Search for the cell housing the specified text and yield its (X, Y) center coordinate. 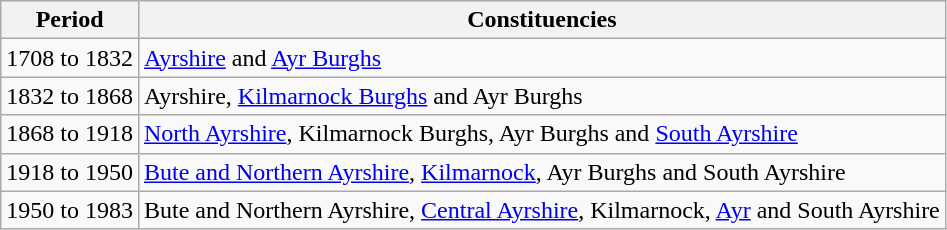
Bute and Northern Ayrshire, Kilmarnock, Ayr Burghs and South Ayrshire (542, 172)
1950 to 1983 (70, 210)
Period (70, 20)
Ayrshire and Ayr Burghs (542, 58)
Ayrshire, Kilmarnock Burghs and Ayr Burghs (542, 96)
1708 to 1832 (70, 58)
Bute and Northern Ayrshire, Central Ayrshire, Kilmarnock, Ayr and South Ayrshire (542, 210)
1868 to 1918 (70, 134)
1918 to 1950 (70, 172)
North Ayrshire, Kilmarnock Burghs, Ayr Burghs and South Ayrshire (542, 134)
Constituencies (542, 20)
1832 to 1868 (70, 96)
